Identify which cell holds the provided text, then report its [X, Y] central coordinate. 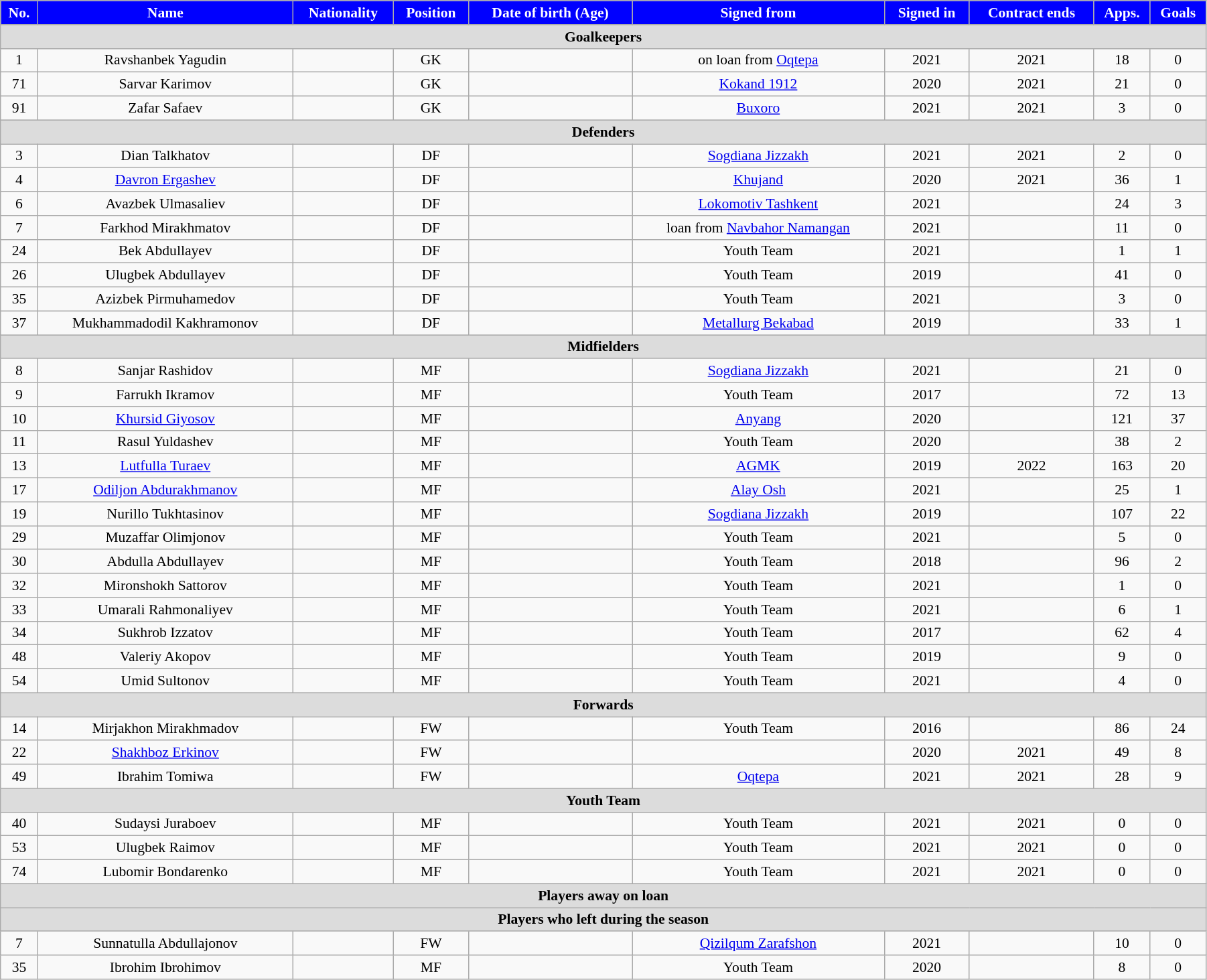
29 [19, 538]
96 [1122, 562]
AGMK [758, 466]
No. [19, 13]
Signed from [758, 13]
Khujand [758, 180]
20 [1178, 466]
53 [19, 848]
107 [1122, 514]
Zafar Safaev [165, 109]
30 [19, 562]
Players who left during the season [603, 920]
28 [1122, 776]
Ulugbek Raimov [165, 848]
Sudaysi Juraboev [165, 824]
Nurillo Tukhtasinov [165, 514]
86 [1122, 729]
18 [1122, 60]
Rasul Yuldashev [165, 442]
Oqtepa [758, 776]
on loan from Oqtepa [758, 60]
Goals [1178, 13]
19 [19, 514]
Avazbek Ulmasaliev [165, 204]
Valeriy Akopov [165, 657]
Sanjar Rashidov [165, 371]
2016 [927, 729]
26 [19, 275]
Buxoro [758, 109]
Ulugbek Abdullayev [165, 275]
48 [19, 657]
Ibrohim Ibrohimov [165, 967]
Signed in [927, 13]
Dian Talkhatov [165, 156]
Abdulla Abdullayev [165, 562]
Mirjakhon Mirakhmadov [165, 729]
Mukhammadodil Kakhramonov [165, 323]
Qizilqum Zarafshon [758, 944]
Alay Osh [758, 490]
Khursid Giyosov [165, 419]
Ibrahim Tomiwa [165, 776]
Shakhboz Erkinov [165, 753]
62 [1122, 633]
Muzaffar Olimjonov [165, 538]
loan from Navbahor Namangan [758, 228]
Ravshanbek Yagudin [165, 60]
Sunnatulla Abdullajonov [165, 944]
Davron Ergashev [165, 180]
2018 [927, 562]
71 [19, 84]
Kokand 1912 [758, 84]
Defenders [603, 132]
41 [1122, 275]
32 [19, 585]
Mironshokh Sattorov [165, 585]
Farkhod Mirakhmatov [165, 228]
Lutfulla Turaev [165, 466]
Nationality [343, 13]
Players away on loan [603, 896]
40 [19, 824]
5 [1122, 538]
34 [19, 633]
Contract ends [1032, 13]
72 [1122, 395]
54 [19, 681]
91 [19, 109]
Umid Sultonov [165, 681]
74 [19, 872]
Name [165, 13]
Odiljon Abdurakhmanov [165, 490]
Lokomotiv Tashkent [758, 204]
Azizbek Pirmuhamedov [165, 299]
Forwards [603, 705]
Lubomir Bondarenko [165, 872]
Farrukh Ikramov [165, 395]
Anyang [758, 419]
17 [19, 490]
Bek Abdullayev [165, 251]
36 [1122, 180]
163 [1122, 466]
38 [1122, 442]
2022 [1032, 466]
14 [19, 729]
Metallurg Bekabad [758, 323]
Date of birth (Age) [550, 13]
Position [431, 13]
Goalkeepers [603, 37]
Sarvar Karimov [165, 84]
121 [1122, 419]
25 [1122, 490]
Midfielders [603, 347]
Sukhrob Izzatov [165, 633]
Umarali Rahmonaliyev [165, 610]
Apps. [1122, 13]
